Extract the [X, Y] coordinate from the center of the cell holding the provided text.  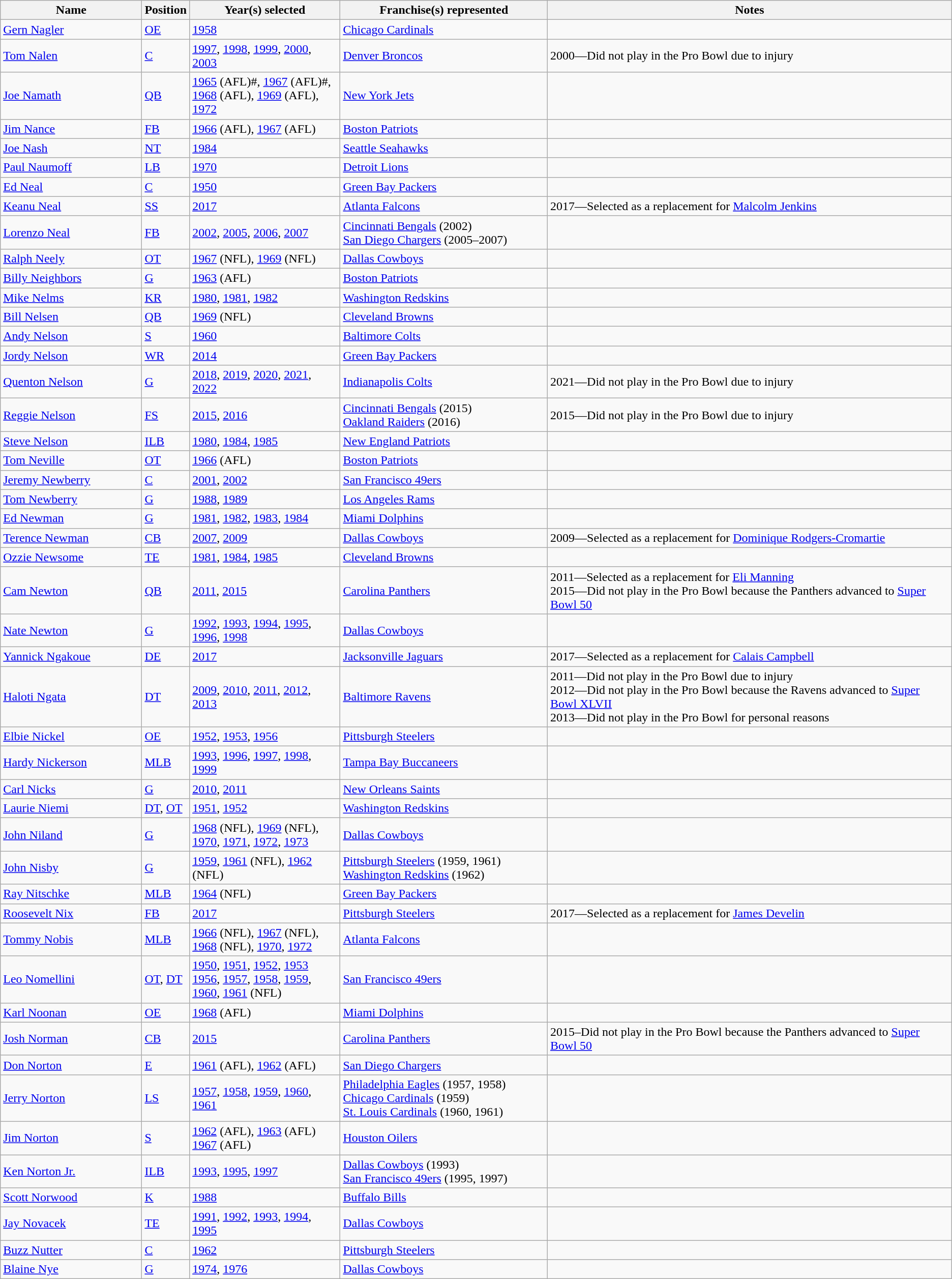
Lorenzo Neal [71, 232]
Yannick Ngakoue [71, 656]
Billy Neighbors [71, 278]
1993, 1996, 1997, 1998, 1999 [265, 763]
E [166, 1065]
Chicago Cardinals [444, 30]
Ray Nitschke [71, 894]
1958 [265, 30]
Tom Newberry [71, 499]
2001, 2002 [265, 480]
Jerry Norton [71, 1098]
Blaine Nye [71, 1269]
1988 [265, 1198]
Jay Novacek [71, 1224]
2015—Did not play in the Pro Bowl due to injury [750, 415]
DT [166, 697]
Keanu Neal [71, 206]
Denver Broncos [444, 56]
Ed Newman [71, 518]
1957, 1958, 1959, 1960, 1961 [265, 1098]
Indianapolis Colts [444, 382]
1968 (AFL) [265, 1012]
Houston Oilers [444, 1138]
Scott Norwood [71, 1198]
Philadelphia Eagles (1957, 1958)Chicago Cardinals (1959)St. Louis Cardinals (1960, 1961) [444, 1098]
2014 [265, 356]
2002, 2005, 2006, 2007 [265, 232]
1965 (AFL)#, 1967 (AFL)#, 1968 (AFL), 1969 (AFL), 1972 [265, 96]
LB [166, 167]
1962 (AFL), 1963 (AFL) 1967 (AFL) [265, 1138]
Roosevelt Nix [71, 913]
LS [166, 1098]
2015 [265, 1039]
2017—Selected as a replacement for Malcolm Jenkins [750, 206]
Elbie Nickel [71, 737]
New Orleans Saints [444, 789]
Tom Neville [71, 460]
Terence Newman [71, 538]
Mike Nelms [71, 298]
SS [166, 206]
2010, 2011 [265, 789]
Carl Nicks [71, 789]
Ed Neal [71, 187]
2017—Selected as a replacement for Calais Campbell [750, 656]
San Diego Chargers [444, 1065]
Position [166, 10]
2009, 2010, 2011, 2012, 2013 [265, 697]
Baltimore Ravens [444, 697]
Seattle Seahawks [444, 148]
OT, DT [166, 979]
1981, 1984, 1985 [265, 557]
1980, 1981, 1982 [265, 298]
1970 [265, 167]
2018, 2019, 2020, 2021, 2022 [265, 382]
1951, 1952 [265, 808]
1984 [265, 148]
Jordy Nelson [71, 356]
1993, 1995, 1997 [265, 1171]
Andy Nelson [71, 336]
Haloti Ngata [71, 697]
2007, 2009 [265, 538]
1980, 1984, 1985 [265, 441]
NT [166, 148]
1960 [265, 336]
1981, 1982, 1983, 1984 [265, 518]
1966 (AFL), 1967 (AFL) [265, 129]
Tommy Nobis [71, 939]
Don Norton [71, 1065]
1966 (AFL) [265, 460]
Reggie Nelson [71, 415]
2009—Selected as a replacement for Dominique Rodgers-Cromartie [750, 538]
1959, 1961 (NFL), 1962 (NFL) [265, 868]
Cincinnati Bengals (2015) Oakland Raiders (2016) [444, 415]
KR [166, 298]
Paul Naumoff [71, 167]
1968 (NFL), 1969 (NFL), 1970, 1971, 1972, 1973 [265, 834]
Dallas Cowboys (1993)San Francisco 49ers (1995, 1997) [444, 1171]
1950, 1951, 1952, 1953 1956, 1957, 1958, 1959, 1960, 1961 (NFL) [265, 979]
Detroit Lions [444, 167]
Tampa Bay Buccaneers [444, 763]
1963 (AFL) [265, 278]
Buffalo Bills [444, 1198]
Steve Nelson [71, 441]
Gern Nagler [71, 30]
DT, OT [166, 808]
FS [166, 415]
Notes [750, 10]
Cincinnati Bengals (2002) San Diego Chargers (2005–2007) [444, 232]
Ralph Neely [71, 258]
Joe Namath [71, 96]
Franchise(s) represented [444, 10]
2017—Selected as a replacement for James Develin [750, 913]
John Nisby [71, 868]
1997, 1998, 1999, 2000, 2003 [265, 56]
1974, 1976 [265, 1269]
1962 [265, 1250]
1988, 1989 [265, 499]
Jeremy Newberry [71, 480]
Buzz Nutter [71, 1250]
WR [166, 356]
Laurie Niemi [71, 808]
K [166, 1198]
Jim Norton [71, 1138]
Hardy Nickerson [71, 763]
Cam Newton [71, 590]
2015–Did not play in the Pro Bowl because the Panthers advanced to Super Bowl 50 [750, 1039]
2000—Did not play in the Pro Bowl due to injury [750, 56]
Ozzie Newsome [71, 557]
1964 (NFL) [265, 894]
Baltimore Colts [444, 336]
Bill Nelsen [71, 317]
1992, 1993, 1994, 1995, 1996, 1998 [265, 630]
2011—Selected as a replacement for Eli Manning 2015—Did not play in the Pro Bowl because the Panthers advanced to Super Bowl 50 [750, 590]
Jim Nance [71, 129]
1952, 1953, 1956 [265, 737]
Joe Nash [71, 148]
Josh Norman [71, 1039]
1991, 1992, 1993, 1994, 1995 [265, 1224]
Quenton Nelson [71, 382]
Tom Nalen [71, 56]
2011, 2015 [265, 590]
Ken Norton Jr. [71, 1171]
Karl Noonan [71, 1012]
New England Patriots [444, 441]
Name [71, 10]
New York Jets [444, 96]
1950 [265, 187]
1961 (AFL), 1962 (AFL) [265, 1065]
John Niland [71, 834]
Leo Nomellini [71, 979]
2021—Did not play in the Pro Bowl due to injury [750, 382]
Year(s) selected [265, 10]
2015, 2016 [265, 415]
DE [166, 656]
Jacksonville Jaguars [444, 656]
Nate Newton [71, 630]
Pittsburgh Steelers (1959, 1961) Washington Redskins (1962) [444, 868]
1967 (NFL), 1969 (NFL) [265, 258]
1969 (NFL) [265, 317]
1966 (NFL), 1967 (NFL), 1968 (NFL), 1970, 1972 [265, 939]
Los Angeles Rams [444, 499]
